Find where the given text appears and provide that cell's center as [x, y] coordinate. 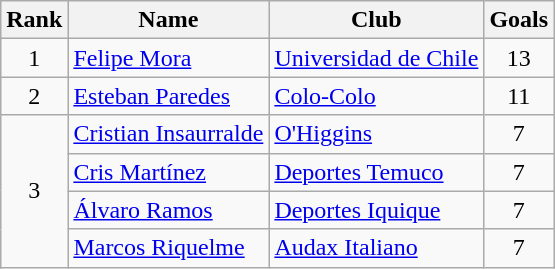
Marcos Riquelme [168, 248]
Rank [34, 20]
Name [168, 20]
Álvaro Ramos [168, 210]
Esteban Paredes [168, 96]
Colo-Colo [376, 96]
Felipe Mora [168, 58]
Goals [519, 20]
11 [519, 96]
2 [34, 96]
Cristian Insaurralde [168, 134]
Audax Italiano [376, 248]
Club [376, 20]
O'Higgins [376, 134]
Universidad de Chile [376, 58]
3 [34, 191]
13 [519, 58]
Cris Martínez [168, 172]
1 [34, 58]
Deportes Temuco [376, 172]
Deportes Iquique [376, 210]
